Find where the given text appears and provide that cell's center as [X, Y] coordinate. 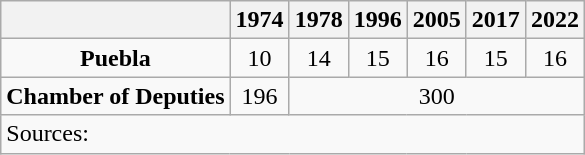
1996 [378, 20]
2017 [496, 20]
2022 [554, 20]
Puebla [116, 58]
2005 [436, 20]
1978 [318, 20]
10 [260, 58]
14 [318, 58]
196 [260, 96]
Chamber of Deputies [116, 96]
300 [436, 96]
1974 [260, 20]
Sources: [293, 134]
